Extract the (x, y) coordinate from the center of the cell holding the provided text.  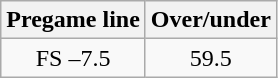
Over/under (210, 20)
FS –7.5 (74, 58)
59.5 (210, 58)
Pregame line (74, 20)
